Extract the [x, y] coordinate from the center of the cell holding the provided text.  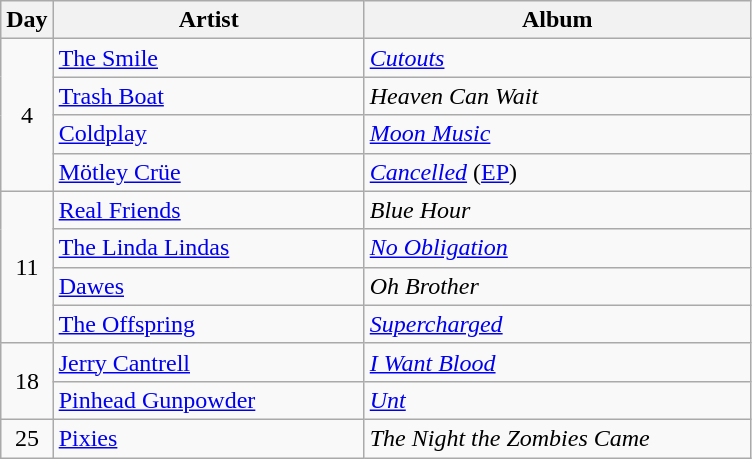
Pinhead Gunpowder [208, 400]
Dawes [208, 286]
No Obligation [557, 248]
Album [557, 20]
Coldplay [208, 134]
The Linda Lindas [208, 248]
Trash Boat [208, 96]
25 [27, 438]
The Offspring [208, 324]
Heaven Can Wait [557, 96]
Oh Brother [557, 286]
4 [27, 115]
The Night the Zombies Came [557, 438]
18 [27, 381]
Artist [208, 20]
Real Friends [208, 210]
Day [27, 20]
Supercharged [557, 324]
Unt [557, 400]
Cutouts [557, 58]
Cancelled (EP) [557, 172]
Jerry Cantrell [208, 362]
Blue Hour [557, 210]
Mötley Crüe [208, 172]
I Want Blood [557, 362]
Pixies [208, 438]
11 [27, 267]
Moon Music [557, 134]
The Smile [208, 58]
